Output the (x, y) coordinate of the center of the cell containing the given text.  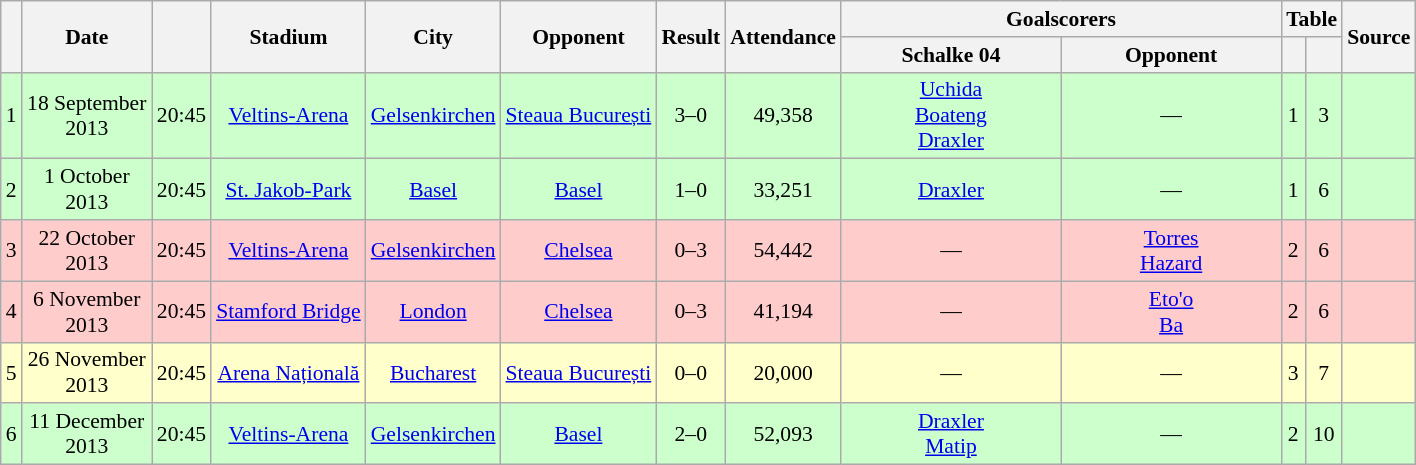
St. Jakob-Park (288, 190)
Table (1312, 19)
7 (1324, 372)
Attendance (783, 36)
2–0 (690, 434)
City (434, 36)
4 (12, 312)
3–0 (690, 116)
Stamford Bridge (288, 312)
Result (690, 36)
10 (1324, 434)
Goalscorers (1061, 19)
52,093 (783, 434)
18 September 2013 (87, 116)
Date (87, 36)
Bucharest (434, 372)
1–0 (690, 190)
London (434, 312)
26 November 2013 (87, 372)
Arena Națională (288, 372)
6 November 2013 (87, 312)
5 (12, 372)
Torres Hazard (1171, 250)
Schalke 04 (951, 55)
20,000 (783, 372)
Draxler Matip (951, 434)
49,358 (783, 116)
Eto'o Ba (1171, 312)
Uchida Boateng Draxler (951, 116)
41,194 (783, 312)
1 October 2013 (87, 190)
22 October 2013 (87, 250)
0–0 (690, 372)
11 December 2013 (87, 434)
Stadium (288, 36)
54,442 (783, 250)
Draxler (951, 190)
Source (1378, 36)
33,251 (783, 190)
